Search for the cell housing the specified text and yield its (X, Y) center coordinate. 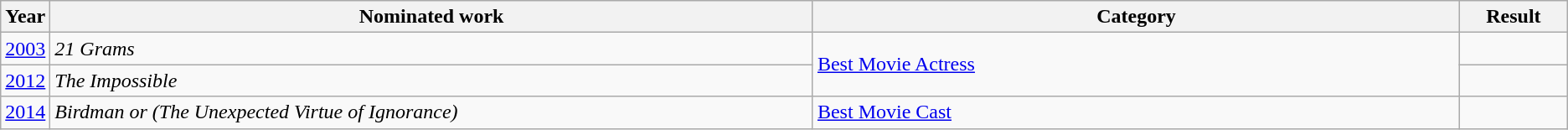
21 Grams (432, 49)
2014 (25, 112)
Category (1136, 17)
Birdman or (The Unexpected Virtue of Ignorance) (432, 112)
The Impossible (432, 81)
Nominated work (432, 17)
2003 (25, 49)
2012 (25, 81)
Best Movie Actress (1136, 65)
Result (1514, 17)
Year (25, 17)
Best Movie Cast (1136, 112)
